For the text-containing cell, return its midpoint in (x, y) coordinate format. 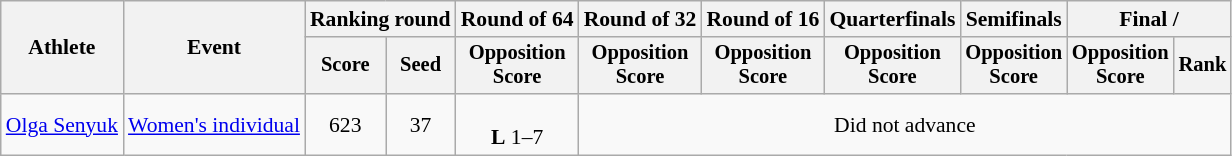
623 (346, 124)
Quarterfinals (892, 19)
Round of 64 (518, 19)
Did not advance (906, 124)
Seed (421, 66)
Final / (1149, 19)
Round of 16 (762, 19)
Round of 32 (640, 19)
Semifinals (1014, 19)
Rank (1203, 66)
Women's individual (214, 124)
Ranking round (380, 19)
L 1–7 (518, 124)
Score (346, 66)
Event (214, 48)
37 (421, 124)
Olga Senyuk (62, 124)
Athlete (62, 48)
